Output the (x, y) coordinate of the center of the cell containing the given text.  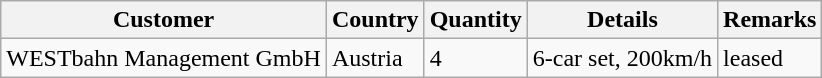
Customer (164, 20)
WESTbahn Management GmbH (164, 58)
Country (375, 20)
leased (770, 58)
Remarks (770, 20)
Austria (375, 58)
4 (476, 58)
Details (622, 20)
6-car set, 200km/h (622, 58)
Quantity (476, 20)
